Return (X, Y) of the center of cell containing provided text 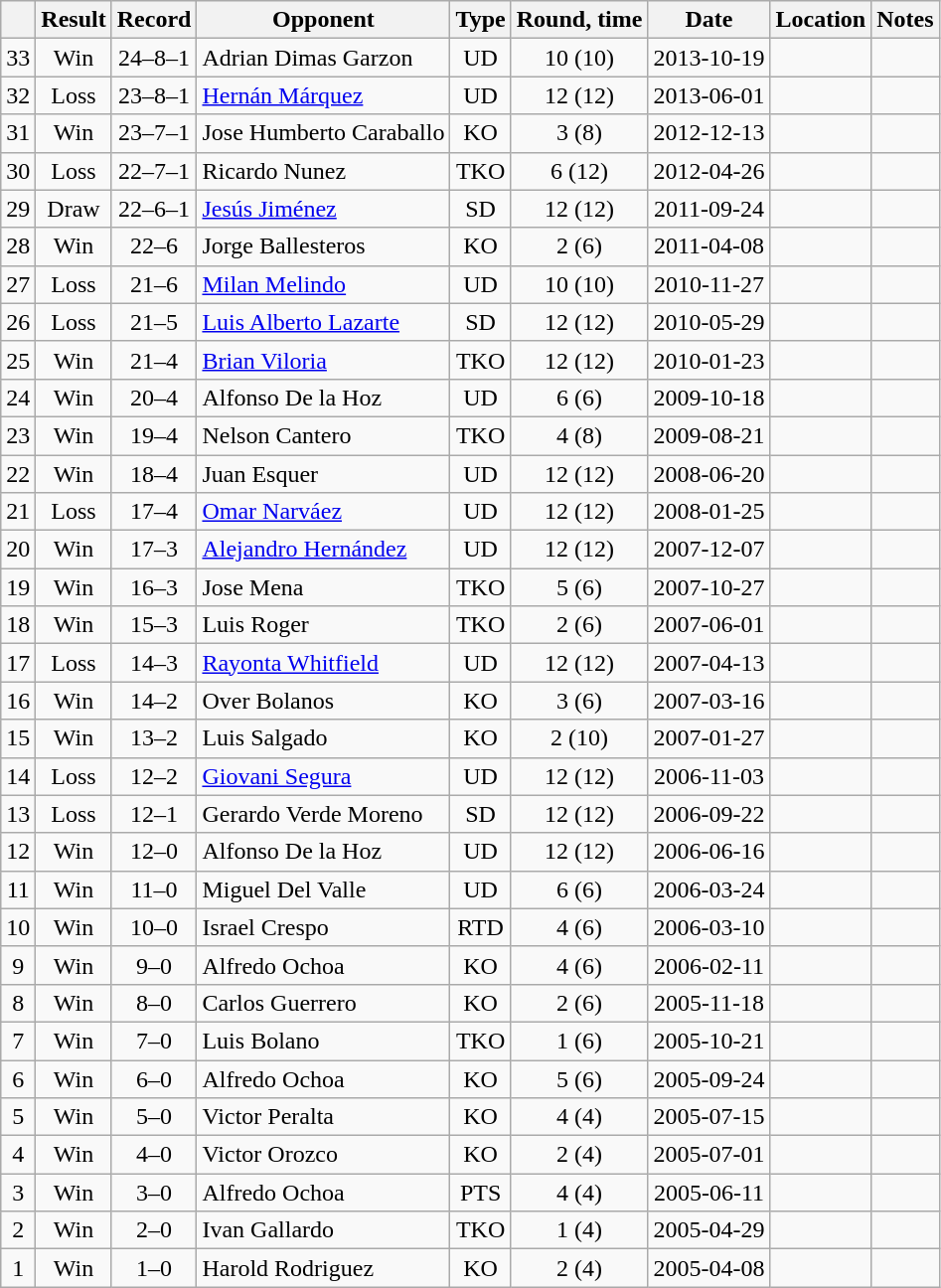
Luis Bolano (324, 1041)
Juan Esquer (324, 474)
14–3 (154, 663)
18 (18, 625)
2005-04-08 (709, 1268)
2005-11-18 (709, 1003)
2007-04-13 (709, 663)
21–4 (154, 360)
23–7–1 (154, 133)
26 (18, 322)
27 (18, 284)
24 (18, 398)
4–0 (154, 1155)
2005-10-21 (709, 1041)
22 (18, 474)
11–0 (154, 889)
12–0 (154, 852)
8–0 (154, 1003)
3–0 (154, 1193)
12–2 (154, 776)
Luis Salgado (324, 738)
14 (18, 776)
2008-06-20 (709, 474)
Round, time (579, 20)
2005-04-29 (709, 1230)
4 (8) (579, 435)
2010-01-23 (709, 360)
Record (154, 20)
29 (18, 209)
Jorge Ballesteros (324, 246)
14–2 (154, 701)
9 (18, 965)
33 (18, 58)
Result (74, 20)
2005-07-15 (709, 1117)
7–0 (154, 1041)
17 (18, 663)
30 (18, 171)
2006-06-16 (709, 852)
6–0 (154, 1078)
Jose Humberto Caraballo (324, 133)
21 (18, 512)
Date (709, 20)
Luis Alberto Lazarte (324, 322)
6 (12) (579, 171)
19–4 (154, 435)
15–3 (154, 625)
24–8–1 (154, 58)
2007-01-27 (709, 738)
2010-05-29 (709, 322)
Jesús Jiménez (324, 209)
2012-12-13 (709, 133)
9–0 (154, 965)
2 (18, 1230)
2009-08-21 (709, 435)
16–3 (154, 587)
Type (481, 20)
22–6–1 (154, 209)
12 (18, 852)
2006-03-10 (709, 927)
Jose Mena (324, 587)
Victor Orozco (324, 1155)
21–5 (154, 322)
19 (18, 587)
31 (18, 133)
5–0 (154, 1117)
2010-11-27 (709, 284)
Miguel Del Valle (324, 889)
17–3 (154, 550)
2013-10-19 (709, 58)
Over Bolanos (324, 701)
10–0 (154, 927)
2006-03-24 (709, 889)
Harold Rodriguez (324, 1268)
3 (6) (579, 701)
2–0 (154, 1230)
22–6 (154, 246)
22–7–1 (154, 171)
1–0 (154, 1268)
25 (18, 360)
2007-12-07 (709, 550)
Israel Crespo (324, 927)
2011-04-08 (709, 246)
2013-06-01 (709, 95)
Giovani Segura (324, 776)
2007-06-01 (709, 625)
2005-09-24 (709, 1078)
10 (18, 927)
23 (18, 435)
8 (18, 1003)
17–4 (154, 512)
Carlos Guerrero (324, 1003)
Hernán Márquez (324, 95)
2007-10-27 (709, 587)
Nelson Cantero (324, 435)
13–2 (154, 738)
Location (821, 20)
4 (18, 1155)
20 (18, 550)
6 (18, 1078)
Notes (905, 20)
RTD (481, 927)
18–4 (154, 474)
2009-10-18 (709, 398)
23–8–1 (154, 95)
28 (18, 246)
7 (18, 1041)
12–1 (154, 814)
3 (18, 1193)
Omar Narváez (324, 512)
2011-09-24 (709, 209)
2006-09-22 (709, 814)
1 (4) (579, 1230)
16 (18, 701)
2 (10) (579, 738)
13 (18, 814)
2012-04-26 (709, 171)
2007-03-16 (709, 701)
21–6 (154, 284)
Adrian Dimas Garzon (324, 58)
11 (18, 889)
32 (18, 95)
2006-02-11 (709, 965)
2008-01-25 (709, 512)
Ivan Gallardo (324, 1230)
3 (8) (579, 133)
20–4 (154, 398)
Rayonta Whitfield (324, 663)
Milan Melindo (324, 284)
Draw (74, 209)
2006-11-03 (709, 776)
Ricardo Nunez (324, 171)
1 (18, 1268)
Opponent (324, 20)
Gerardo Verde Moreno (324, 814)
Victor Peralta (324, 1117)
Luis Roger (324, 625)
Brian Viloria (324, 360)
PTS (481, 1193)
1 (6) (579, 1041)
2005-07-01 (709, 1155)
15 (18, 738)
Alejandro Hernández (324, 550)
5 (18, 1117)
2005-06-11 (709, 1193)
